Locate the cell with the specified text and output its [X, Y] center coordinate. 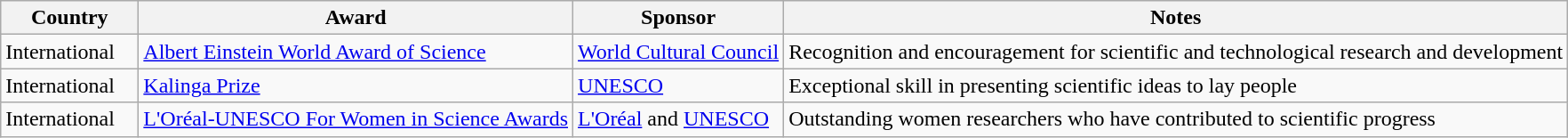
UNESCO [679, 85]
Notes [1176, 18]
Sponsor [679, 18]
L'Oréal-UNESCO For Women in Science Awards [356, 119]
Recognition and encouragement for scientific and technological research and development [1176, 52]
Award [356, 18]
Exceptional skill in presenting scientific ideas to lay people [1176, 85]
Albert Einstein World Award of Science [356, 52]
Outstanding women researchers who have contributed to scientific progress [1176, 119]
Country [69, 18]
Kalinga Prize [356, 85]
World Cultural Council [679, 52]
L'Oréal and UNESCO [679, 119]
